Scan for the cell matching the given text and deliver its [x, y] coordinate at center. 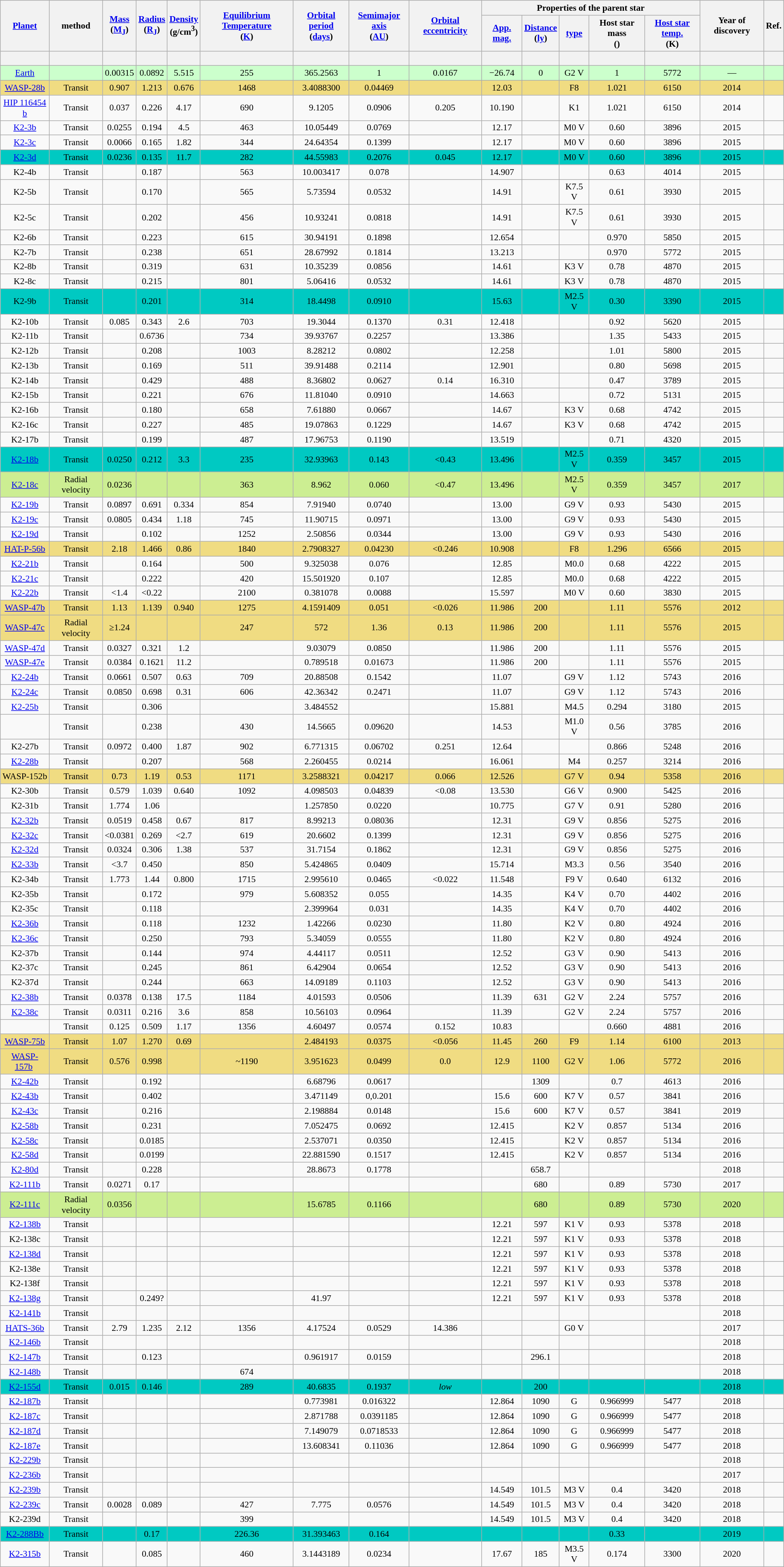
0.0234 [379, 1554]
8.962 [321, 485]
2.6 [184, 322]
0.227 [152, 425]
K2-12b [25, 351]
10.56103 [321, 1012]
0.172 [152, 894]
979 [246, 894]
11.90715 [321, 519]
1.13 [120, 608]
0.222 [152, 579]
1.296 [617, 549]
606 [246, 692]
1715 [246, 880]
K2-37c [25, 968]
Host star mass() [617, 33]
K2-147b [25, 1357]
0.138 [152, 998]
HAT-P-56b [25, 549]
0.076 [379, 564]
0.244 [152, 983]
1.01 [617, 351]
WASP-28b [25, 88]
15.63 [502, 302]
method [76, 26]
1.270 [152, 1042]
19.07863 [321, 425]
K2-58c [25, 1141]
Density(g/cm3) [184, 26]
0.0230 [379, 924]
0.0667 [379, 410]
11.2 [184, 663]
615 [246, 237]
0.0167 [445, 73]
2.260455 [321, 762]
314 [246, 302]
5.34059 [321, 938]
<0.246 [445, 549]
0.0740 [379, 505]
10.05449 [321, 128]
676 [246, 395]
K2-7b [25, 252]
K2-37d [25, 983]
0.0499 [379, 1061]
44.55983 [321, 158]
0.0818 [379, 218]
K2-111c [25, 1204]
296.1 [541, 1357]
0.0159 [379, 1357]
0.269 [152, 835]
0.207 [152, 762]
0.06702 [379, 747]
14.386 [445, 1328]
15.714 [502, 865]
11.45 [502, 1042]
0.72 [617, 395]
0.199 [152, 440]
0.1517 [379, 1155]
K2-36c [25, 938]
10.83 [502, 1027]
0.169 [152, 366]
15.881 [502, 707]
5698 [672, 366]
0.1166 [379, 1204]
4.5 [184, 128]
K2-13b [25, 366]
K2-111b [25, 1185]
28.8673 [321, 1170]
1.42266 [321, 924]
0.0654 [379, 968]
0.789518 [321, 663]
WASP-47c [25, 628]
0.71 [617, 440]
11.548 [502, 880]
0.144 [152, 953]
2.18 [120, 549]
0.1542 [379, 677]
Ref. [774, 26]
0.152 [445, 1027]
1252 [246, 534]
0.0 [445, 1061]
0.123 [152, 1357]
24.64354 [321, 143]
0.201 [152, 302]
0.223 [152, 237]
0.0185 [152, 1141]
4613 [672, 1081]
3390 [672, 302]
0.1229 [379, 425]
5.424865 [321, 865]
365.2563 [321, 73]
41.97 [321, 1299]
11.81040 [321, 395]
0.7 [617, 1081]
K2-288Bb [25, 1534]
0.1621 [152, 663]
−26.74 [502, 73]
420 [246, 579]
663 [246, 983]
0.205 [445, 108]
3.3 [184, 459]
4014 [672, 172]
39.91488 [321, 366]
0.0271 [120, 1185]
K2-5c [25, 218]
0.0409 [379, 865]
255 [246, 73]
3300 [672, 1554]
0.249? [152, 1299]
0.0148 [379, 1111]
1.07 [120, 1042]
K2-80d [25, 1170]
861 [246, 968]
1100 [541, 1061]
13.213 [502, 252]
K2-19d [25, 534]
0.434 [152, 519]
0.0718533 [379, 1431]
K2-34b [25, 880]
K2-3c [25, 143]
K2-21b [25, 564]
0.402 [152, 1096]
K2-33b [25, 865]
0.0344 [379, 534]
K2-14b [25, 380]
<2.7 [184, 835]
1.14 [617, 1042]
3.484552 [321, 707]
0.507 [152, 677]
0.866 [617, 747]
K2-24c [25, 692]
0.0892 [152, 73]
2013 [732, 1042]
0.0088 [379, 593]
Semimajor axis(AU) [379, 26]
K2-138c [25, 1239]
0.102 [152, 534]
5800 [672, 351]
1184 [246, 998]
247 [246, 628]
M4 [574, 762]
5248 [672, 747]
0 [541, 73]
0.257 [617, 762]
3.2588321 [321, 776]
0.04469 [379, 88]
17.96753 [321, 440]
9.03079 [321, 648]
low [445, 1387]
4.17 [184, 108]
K2-138e [25, 1269]
0.450 [152, 865]
<3.7 [120, 865]
32.93963 [321, 459]
App. mag. [502, 33]
9.325038 [321, 564]
0.187 [152, 172]
13.386 [502, 336]
2.537071 [321, 1141]
K2-24b [25, 677]
K2-16c [25, 425]
7.91940 [321, 505]
0.0066 [120, 143]
0.94 [617, 776]
1232 [246, 924]
0.1778 [379, 1170]
0.0529 [379, 1328]
0.1862 [379, 850]
0.1937 [379, 1387]
5131 [672, 395]
817 [246, 821]
0.0220 [379, 806]
15.501920 [321, 579]
0.0255 [120, 128]
0.773981 [321, 1402]
0.0856 [379, 267]
0.30 [617, 302]
0.0627 [379, 380]
0.04217 [379, 776]
15.6785 [321, 1204]
M4.5 [574, 707]
0.0617 [379, 1081]
M1.0 V [574, 727]
0.0576 [379, 1505]
Mass(MJ) [120, 26]
0.0378 [120, 998]
K2-25b [25, 707]
7.052475 [321, 1126]
18.4498 [321, 302]
3.1443189 [321, 1554]
1003 [246, 351]
HIP 116454 b [25, 108]
K2-30b [25, 791]
0.0506 [379, 998]
14.53 [502, 727]
0.319 [152, 267]
658 [246, 410]
0.0391185 [379, 1416]
0.0350 [379, 1141]
488 [246, 380]
3180 [672, 707]
858 [246, 1012]
5850 [672, 237]
511 [246, 366]
0.202 [152, 218]
0.01673 [379, 663]
658.7 [541, 1170]
10.93241 [321, 218]
K2-187b [25, 1402]
651 [246, 252]
0.1190 [379, 440]
0.250 [152, 938]
0.055 [379, 894]
K2-3d [25, 158]
5.06416 [321, 282]
K2-187c [25, 1416]
0.73 [120, 776]
28.67992 [321, 252]
K2-58b [25, 1126]
1.87 [184, 747]
0.0964 [379, 1012]
537 [246, 850]
3.471149 [321, 1096]
40.6835 [321, 1387]
K2-58d [25, 1155]
Year of discovery [732, 26]
0.33 [617, 1534]
K2-146b [25, 1342]
Orbital period(days) [321, 26]
235 [246, 459]
15.597 [502, 593]
17.5 [184, 998]
12.64 [502, 747]
6.771315 [321, 747]
563 [246, 172]
0.194 [152, 128]
K2-18b [25, 459]
K2-27b [25, 747]
0.0897 [120, 505]
0.334 [184, 505]
Equilibrium Temperature(K) [246, 26]
K2-8c [25, 282]
1840 [246, 549]
20.88508 [321, 677]
745 [246, 519]
K2-11b [25, 336]
G6 V [574, 791]
0.47 [617, 380]
0.0465 [379, 880]
3.951623 [321, 1061]
20.6602 [321, 835]
0.066 [445, 776]
K2-148b [25, 1372]
289 [246, 1387]
WASP-152b [25, 776]
K2-141b [25, 1313]
430 [246, 727]
3785 [672, 727]
K2-138b [25, 1225]
K2-155d [25, 1387]
3789 [672, 380]
F9 V [574, 880]
6100 [672, 1042]
1.466 [152, 549]
12.526 [502, 776]
2.50856 [321, 534]
0.294 [617, 707]
7.61880 [321, 410]
1.82 [184, 143]
5.515 [184, 73]
WASP-47d [25, 648]
10.003417 [321, 172]
13.608341 [321, 1446]
3.4088300 [321, 88]
0.231 [152, 1126]
0.343 [152, 322]
4.17524 [321, 1328]
12.654 [502, 237]
1.2 [184, 648]
2.995610 [321, 880]
8.99213 [321, 821]
0.015 [120, 1387]
K2-138f [25, 1284]
0.0692 [379, 1126]
1092 [246, 791]
0.1370 [379, 322]
M3.3 [574, 865]
0.221 [152, 395]
793 [246, 938]
4.1591409 [321, 608]
2.484193 [321, 1042]
0.91 [617, 806]
0.676 [184, 88]
K2-31b [25, 806]
17.67 [502, 1554]
0.961917 [321, 1357]
0.051 [379, 608]
487 [246, 440]
Host star temp.(K) [672, 33]
572 [321, 628]
30.94191 [321, 237]
K2-187d [25, 1431]
0.060 [379, 485]
0.691 [152, 505]
0.212 [152, 459]
0.998 [152, 1061]
4.098503 [321, 791]
0.0519 [120, 821]
2.871788 [321, 1416]
0.0769 [379, 128]
K2-8b [25, 267]
0.576 [120, 1061]
14.907 [502, 172]
<0.026 [445, 608]
WASP-75b [25, 1042]
185 [541, 1554]
8.36802 [321, 380]
14.09189 [321, 983]
0.0511 [379, 953]
0.2076 [379, 158]
0.0906 [379, 108]
K2-28b [25, 762]
801 [246, 282]
0.11036 [379, 1446]
0.174 [617, 1554]
4.01593 [321, 998]
1.139 [152, 608]
K2-6b [25, 237]
0.0805 [120, 519]
K2-236b [25, 1475]
1.773 [120, 880]
0.2257 [379, 336]
0.0250 [120, 459]
K2-22b [25, 593]
<0.022 [445, 880]
K2-42b [25, 1081]
K1 [574, 108]
5.73594 [321, 192]
0.67 [184, 821]
K2-10b [25, 322]
703 [246, 322]
5358 [672, 776]
0.0661 [120, 677]
Radius(RJ) [152, 26]
0.940 [184, 608]
14.663 [502, 395]
WASP-47e [25, 663]
854 [246, 505]
1.257850 [321, 806]
850 [246, 865]
0.0214 [379, 762]
5.608352 [321, 894]
2.12 [184, 1328]
5433 [672, 336]
0.1103 [379, 983]
0.0199 [152, 1155]
Properties of the parent star [590, 8]
0.016322 [379, 1402]
0.146 [152, 1387]
19.3044 [321, 322]
0.078 [379, 172]
0.0356 [120, 1204]
<0.0381 [120, 835]
Earth [25, 73]
0.0311 [120, 1012]
6.42904 [321, 968]
0.0324 [120, 850]
14.5665 [321, 727]
690 [246, 108]
7.775 [321, 1505]
1468 [246, 88]
0.228 [152, 1170]
K2-35c [25, 909]
0.037 [120, 108]
4881 [672, 1027]
260 [541, 1042]
0.907 [120, 88]
K2-32c [25, 835]
226.36 [246, 1534]
5425 [672, 791]
K2-5b [25, 192]
500 [246, 564]
4.44117 [321, 953]
0.0971 [379, 519]
0.6736 [152, 336]
16.061 [502, 762]
K2-37b [25, 953]
8.28212 [321, 351]
0.86 [184, 549]
K2-21c [25, 579]
4320 [672, 440]
K2-15b [25, 395]
HATS-36b [25, 1328]
13.519 [502, 440]
10.908 [502, 549]
K2-138g [25, 1299]
1.213 [152, 88]
Distance(ly) [541, 33]
1309 [541, 1081]
0.509 [152, 1027]
0.900 [617, 791]
31.7154 [321, 850]
— [732, 73]
<0.056 [445, 1042]
12.901 [502, 366]
0.1898 [379, 237]
0.251 [445, 747]
K2-17b [25, 440]
1275 [246, 608]
K2-4b [25, 172]
39.93767 [321, 336]
1.18 [184, 519]
<0.08 [445, 791]
K2-239c [25, 1505]
<0.47 [445, 485]
974 [246, 953]
0.226 [152, 108]
K2-35b [25, 894]
12.9 [502, 1061]
K2-32b [25, 821]
1171 [246, 776]
7.149079 [321, 1431]
K2-36b [25, 924]
Planet [25, 26]
4.60497 [321, 1027]
0.0384 [120, 663]
0.800 [184, 880]
0.698 [152, 692]
568 [246, 762]
<1.4 [120, 593]
K2-38b [25, 998]
11.7 [184, 158]
M3.5 V [574, 1554]
1.774 [120, 806]
K2-187e [25, 1446]
42.36342 [321, 692]
0.107 [379, 579]
3540 [672, 865]
427 [246, 1505]
6566 [672, 549]
G0 V [574, 1328]
≥1.24 [120, 628]
~1190 [246, 1061]
K2-43c [25, 1111]
2012 [732, 608]
0.579 [120, 791]
0.00315 [120, 73]
F9 [574, 1042]
0.69 [184, 1042]
456 [246, 218]
0.143 [379, 459]
12.03 [502, 88]
0.0574 [379, 1027]
K2-16b [25, 410]
0.04230 [379, 549]
2.79 [120, 1328]
6132 [672, 880]
K2-19c [25, 519]
0.045 [445, 158]
463 [246, 128]
0.170 [152, 192]
1.38 [184, 850]
K2-32d [25, 850]
K2-9b [25, 302]
0,0.201 [379, 1096]
16.310 [502, 380]
0.400 [152, 747]
10.190 [502, 108]
619 [246, 835]
344 [246, 143]
<0.22 [152, 593]
734 [246, 336]
0.1814 [379, 252]
0.089 [152, 1505]
9.1205 [321, 108]
363 [246, 485]
399 [246, 1519]
1.35 [617, 336]
0.660 [617, 1027]
1.19 [152, 776]
0.215 [152, 282]
460 [246, 1554]
K2-18c [25, 485]
3.6 [184, 1012]
0.0375 [379, 1042]
0.180 [152, 410]
10.775 [502, 806]
12.258 [502, 351]
1.44 [152, 880]
6.68796 [321, 1081]
K2-3b [25, 128]
3214 [672, 762]
WASP-47b [25, 608]
K2-19b [25, 505]
2100 [246, 593]
0.09620 [379, 727]
0.0028 [120, 1505]
674 [246, 1372]
0.135 [152, 158]
0.14 [445, 380]
0.031 [379, 909]
0.192 [152, 1081]
1.36 [379, 628]
0.208 [152, 351]
type [574, 33]
10.35239 [321, 267]
2.198884 [321, 1111]
0.08036 [379, 821]
K2-38c [25, 1012]
0.13 [445, 628]
1.235 [152, 1328]
282 [246, 158]
K2-229b [25, 1460]
22.881590 [321, 1155]
0.429 [152, 380]
0.245 [152, 968]
K2-138d [25, 1254]
0.125 [120, 1027]
0.0555 [379, 938]
0.381078 [321, 593]
0.321 [152, 648]
K2-239b [25, 1490]
485 [246, 425]
13.530 [502, 791]
1.17 [184, 1027]
5620 [672, 322]
K2-43b [25, 1096]
0.2471 [379, 692]
565 [246, 192]
<0.43 [445, 459]
0.0327 [120, 648]
0.0972 [120, 747]
0.458 [152, 821]
K2-239d [25, 1519]
0.165 [152, 143]
0.53 [184, 776]
2.7908327 [321, 549]
0.2114 [379, 366]
5280 [672, 806]
12.418 [502, 322]
WASP-157b [25, 1061]
3830 [672, 593]
K2-315b [25, 1554]
902 [246, 747]
0.92 [617, 322]
2.399964 [321, 909]
709 [246, 677]
0.0802 [379, 351]
Orbital eccentricity [445, 26]
1.039 [152, 791]
31.393463 [321, 1534]
0.04839 [379, 791]
